From the cell containing the given text, extract its center point as [X, Y] coordinate. 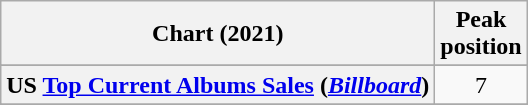
7 [481, 85]
Peakposition [481, 34]
Chart (2021) [218, 34]
US Top Current Albums Sales (Billboard) [218, 85]
